Search for the cell housing the specified text and yield its (X, Y) center coordinate. 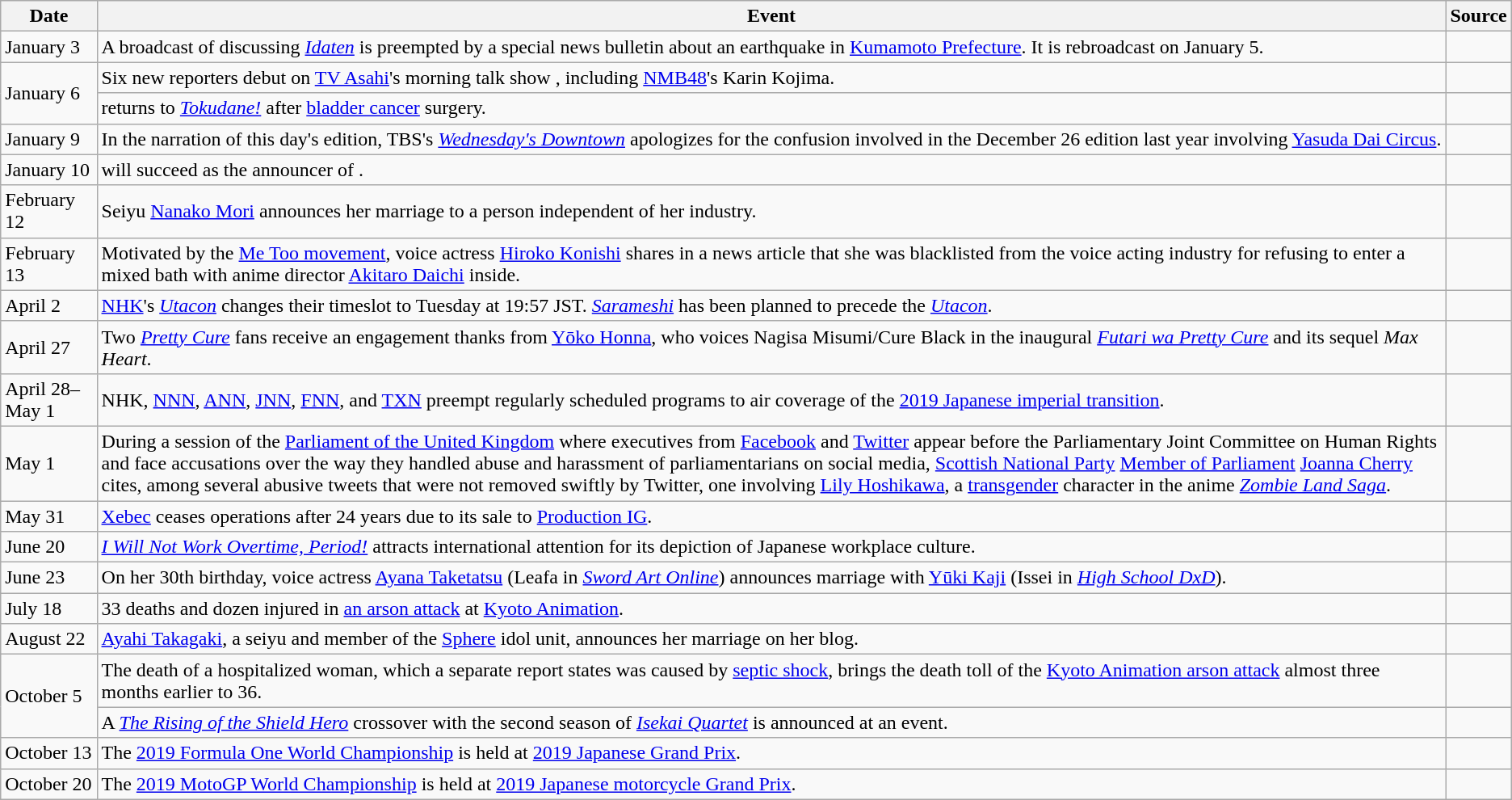
Event (771, 16)
April 2 (48, 305)
returns to Tokudane! after bladder cancer surgery. (771, 108)
February 12 (48, 212)
Seiyu Nanako Mori announces her marriage to a person independent of her industry. (771, 212)
October 5 (48, 697)
February 13 (48, 263)
April 27 (48, 347)
May 31 (48, 516)
Six new reporters debut on TV Asahi's morning talk show , including NMB48's Karin Kojima. (771, 78)
The 2019 MotoGP World Championship is held at 2019 Japanese motorcycle Grand Prix. (771, 784)
January 3 (48, 47)
October 13 (48, 753)
NHK's Utacon changes their timeslot to Tuesday at 19:57 JST. Sarameshi has been planned to precede the Utacon. (771, 305)
June 23 (48, 578)
Ayahi Takagaki, a seiyu and member of the Sphere idol unit, announces her marriage on her blog. (771, 639)
August 22 (48, 639)
Source (1478, 16)
A broadcast of discussing Idaten is preempted by a special news bulletin about an earthquake in Kumamoto Prefecture. It is rebroadcast on January 5. (771, 47)
NHK, NNN, ANN, JNN, FNN, and TXN preempt regularly scheduled programs to air coverage of the 2019 Japanese imperial transition. (771, 399)
Date (48, 16)
The 2019 Formula One World Championship is held at 2019 Japanese Grand Prix. (771, 753)
January 10 (48, 170)
33 deaths and dozen injured in an arson attack at Kyoto Animation. (771, 608)
October 20 (48, 784)
A The Rising of the Shield Hero crossover with the second season of Isekai Quartet is announced at an event. (771, 722)
July 18 (48, 608)
Xebec ceases operations after 24 years due to its sale to Production IG. (771, 516)
April 28–May 1 (48, 399)
will succeed as the announcer of . (771, 170)
June 20 (48, 547)
January 9 (48, 139)
January 6 (48, 93)
May 1 (48, 463)
I Will Not Work Overtime, Period! attracts international attention for its depiction of Japanese workplace culture. (771, 547)
On her 30th birthday, voice actress Ayana Taketatsu (Leafa in Sword Art Online) announces marriage with Yūki Kaji (Issei in High School DxD). (771, 578)
